Output the (X, Y) coordinate of the center of the cell containing the given text.  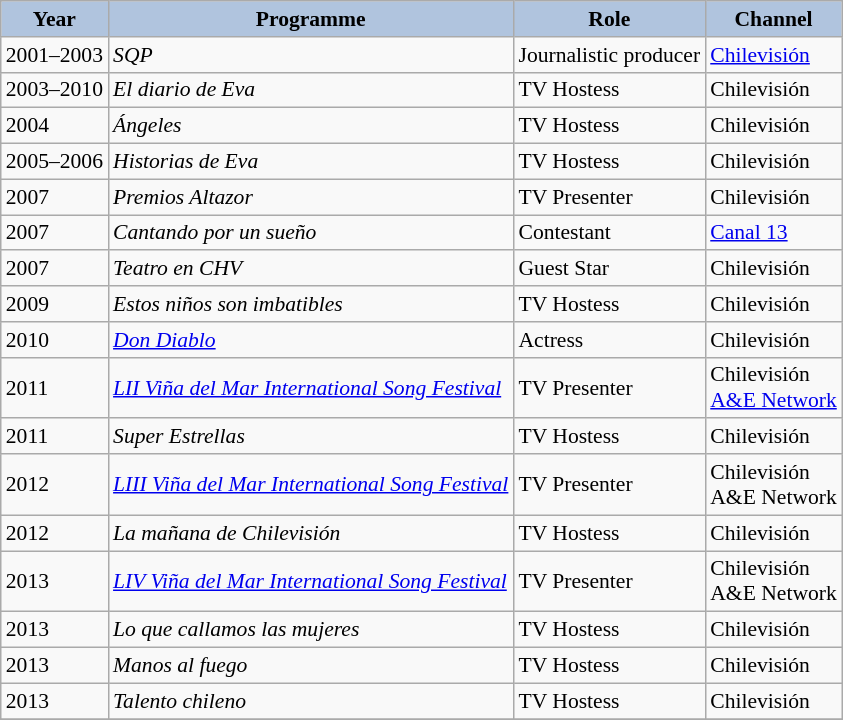
El diario de Eva (310, 90)
Talento chileno (310, 701)
Contestant (609, 233)
Channel (774, 19)
2005–2006 (54, 162)
La mañana de Chilevisión (310, 533)
Guest Star (609, 269)
2010 (54, 340)
Don Diablo (310, 340)
Cantando por un sueño (310, 233)
Manos al fuego (310, 666)
2003–2010 (54, 90)
Ángeles (310, 126)
Actress (609, 340)
Historias de Eva (310, 162)
Estos niños son imbatibles (310, 304)
2009 (54, 304)
Canal 13 (774, 233)
Teatro en CHV (310, 269)
SQP (310, 55)
2001–2003 (54, 55)
LII Viña del Mar International Song Festival (310, 388)
Journalistic producer (609, 55)
Programme (310, 19)
Super Estrellas (310, 437)
Lo que callamos las mujeres (310, 630)
2004 (54, 126)
Role (609, 19)
LIII Viña del Mar International Song Festival (310, 484)
Premios Altazor (310, 197)
LIV Viña del Mar International Song Festival (310, 582)
Year (54, 19)
